Extract the [x, y] coordinate from the center of the cell holding the provided text.  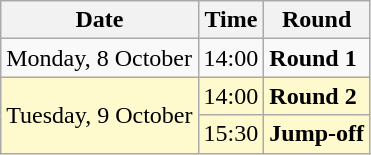
Monday, 8 October [100, 58]
Round 2 [317, 96]
Date [100, 20]
Time [231, 20]
Jump-off [317, 134]
Round [317, 20]
15:30 [231, 134]
Tuesday, 9 October [100, 115]
Round 1 [317, 58]
